For the text-containing cell, return its midpoint in [X, Y] coordinate format. 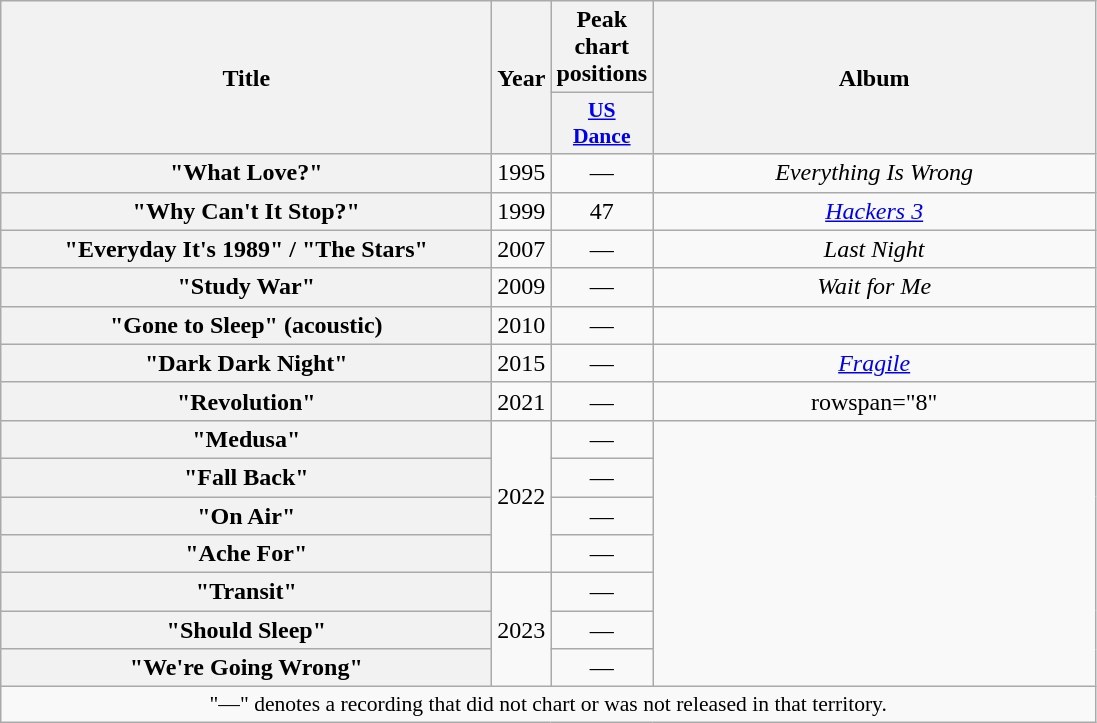
Last Night [874, 249]
Wait for Me [874, 287]
"Revolution" [246, 401]
"Everyday It's 1989" / "The Stars" [246, 249]
"On Air" [246, 515]
Album [874, 78]
"Transit" [246, 592]
Year [522, 78]
"Ache For" [246, 554]
Fragile [874, 363]
"Gone to Sleep" (acoustic) [246, 325]
2015 [522, 363]
"Should Sleep" [246, 630]
"Why Can't It Stop?" [246, 211]
Everything Is Wrong [874, 173]
"We're Going Wrong" [246, 668]
2022 [522, 496]
2007 [522, 249]
1995 [522, 173]
USDance [602, 124]
2010 [522, 325]
1999 [522, 211]
"—" denotes a recording that did not chart or was not released in that territory. [548, 705]
Title [246, 78]
2009 [522, 287]
"What Love?" [246, 173]
47 [602, 211]
2023 [522, 630]
"Fall Back" [246, 477]
Peak chart positions [602, 47]
Hackers 3 [874, 211]
"Study War" [246, 287]
"Medusa" [246, 439]
"Dark Dark Night" [246, 363]
rowspan="8" [874, 401]
2021 [522, 401]
